Scan for the cell matching the given text and deliver its [x, y] coordinate at center. 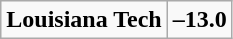
Louisiana Tech [84, 19]
–13.0 [200, 19]
